Extract the [x, y] coordinate from the center of the cell holding the provided text.  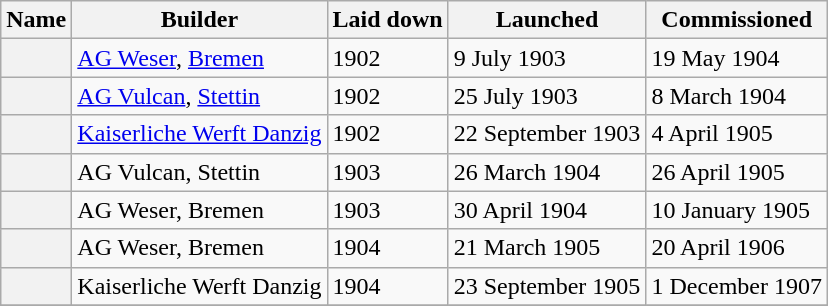
30 April 1904 [547, 210]
4 April 1905 [737, 134]
Commissioned [737, 20]
19 May 1904 [737, 58]
21 March 1905 [547, 248]
Launched [547, 20]
23 September 1905 [547, 286]
Builder [200, 20]
25 July 1903 [547, 96]
22 September 1903 [547, 134]
26 March 1904 [547, 172]
26 April 1905 [737, 172]
Laid down [388, 20]
10 January 1905 [737, 210]
20 April 1906 [737, 248]
8 March 1904 [737, 96]
9 July 1903 [547, 58]
1 December 1907 [737, 286]
Name [36, 20]
